Provide the (X, Y) coordinate of the cell's center where the given text is located.  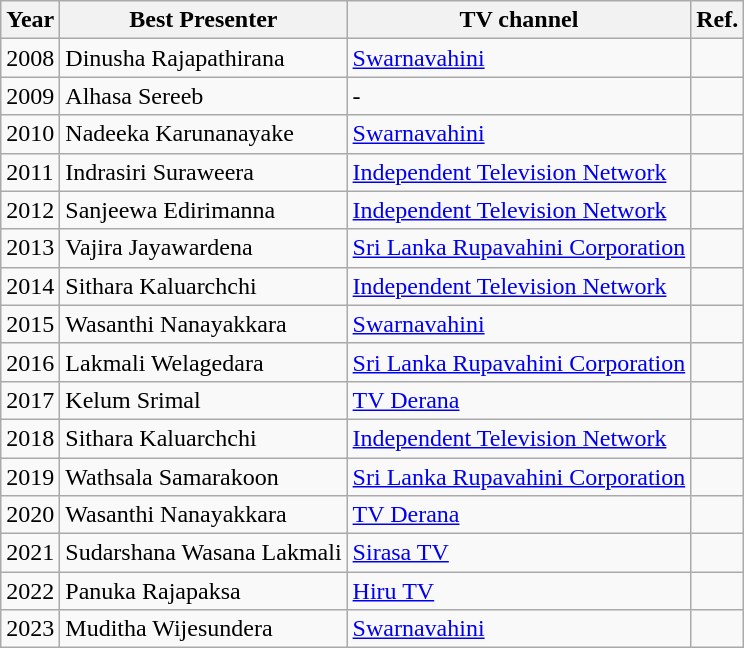
- (519, 96)
Hiru TV (519, 591)
Nadeeka Karunanayake (204, 134)
Alhasa Sereeb (204, 96)
Sanjeewa Edirimanna (204, 210)
Year (30, 20)
2008 (30, 58)
2020 (30, 515)
Best Presenter (204, 20)
2014 (30, 286)
2009 (30, 96)
Dinusha Rajapathirana (204, 58)
Sudarshana Wasana Lakmali (204, 553)
Vajira Jayawardena (204, 248)
Wathsala Samarakoon (204, 477)
2011 (30, 172)
2015 (30, 324)
2021 (30, 553)
2013 (30, 248)
TV channel (519, 20)
2010 (30, 134)
2017 (30, 400)
2019 (30, 477)
Ref. (718, 20)
Indrasiri Suraweera (204, 172)
2023 (30, 629)
Muditha Wijesundera (204, 629)
2018 (30, 438)
2016 (30, 362)
Sirasa TV (519, 553)
2022 (30, 591)
Kelum Srimal (204, 400)
Lakmali Welagedara (204, 362)
2012 (30, 210)
Panuka Rajapaksa (204, 591)
